Return (x, y) of the center of cell containing provided text 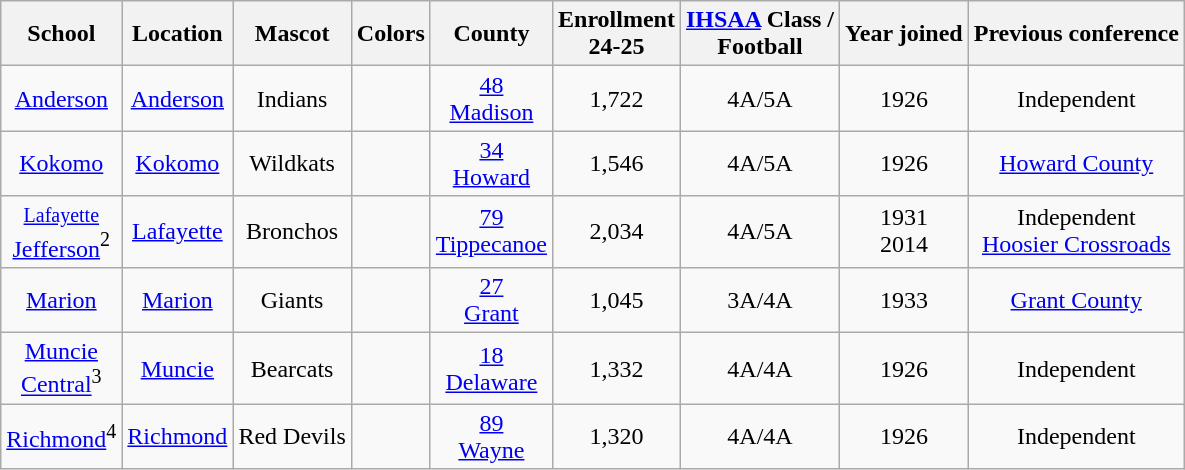
Bronchos (292, 232)
18 Delaware (491, 369)
Location (178, 34)
Bearcats (292, 369)
Wildkats (292, 164)
Grant County (1076, 300)
Muncie Central3 (62, 369)
Giants (292, 300)
3A/4A (760, 300)
IndependentHoosier Crossroads (1076, 232)
Mascot (292, 34)
Lafayette Jefferson2 (62, 232)
1,320 (616, 436)
79 Tippecanoe (491, 232)
1933 (904, 300)
School (62, 34)
19312014 (904, 232)
Year joined (904, 34)
89 Wayne (491, 436)
48 Madison (491, 98)
Howard County (1076, 164)
1,332 (616, 369)
2,034 (616, 232)
Red Devils (292, 436)
Muncie (178, 369)
34 Howard (491, 164)
Colors (390, 34)
Richmond4 (62, 436)
Enrollment 24-25 (616, 34)
Richmond (178, 436)
1,722 (616, 98)
Lafayette (178, 232)
1,045 (616, 300)
1,546 (616, 164)
IHSAA Class / Football (760, 34)
County (491, 34)
Indians (292, 98)
27 Grant (491, 300)
Previous conference (1076, 34)
